Pinpoint the cell where the given text exists, returning its (X, Y) midpoint coordinate. 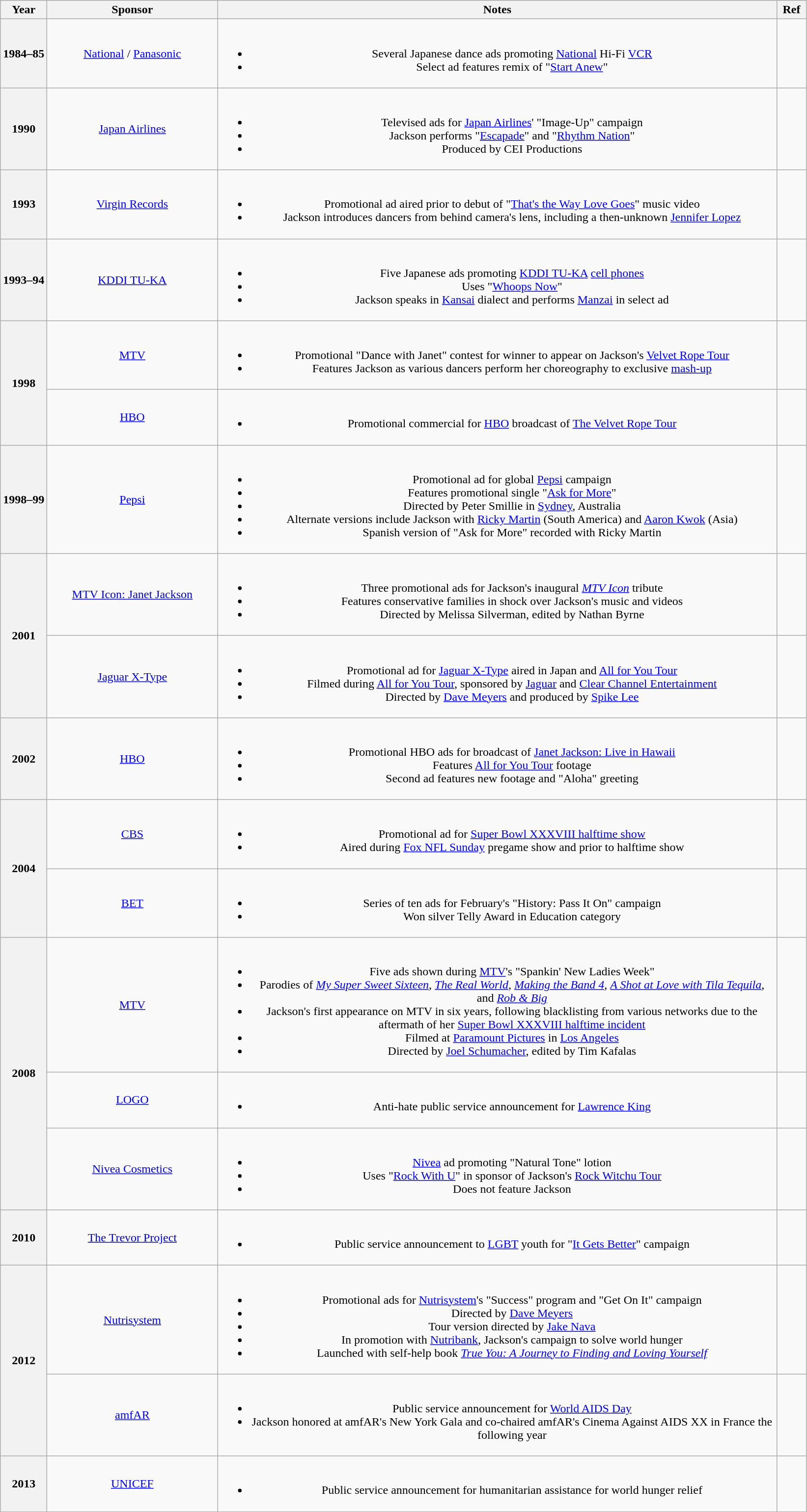
Jaguar X-Type (133, 677)
Promotional ad for Super Bowl XXXVIII halftime showAired during Fox NFL Sunday pregame show and prior to halftime show (497, 834)
Pepsi (133, 499)
National / Panasonic (133, 54)
2010 (24, 1237)
2013 (24, 1484)
2002 (24, 758)
amfAR (133, 1415)
The Trevor Project (133, 1237)
1993 (24, 204)
UNICEF (133, 1484)
Series of ten ads for February's "History: Pass It On" campaignWon silver Telly Award in Education category (497, 903)
Five Japanese ads promoting KDDI TU-KA cell phonesUses "Whoops Now"Jackson speaks in Kansai dialect and performs Manzai in select ad (497, 280)
Virgin Records (133, 204)
Nivea Cosmetics (133, 1169)
Several Japanese dance ads promoting National Hi-Fi VCRSelect ad features remix of "Start Anew" (497, 54)
1998 (24, 383)
Promotional commercial for HBO broadcast of The Velvet Rope Tour (497, 417)
Notes (497, 10)
KDDI TU-KA (133, 280)
Year (24, 10)
2012 (24, 1361)
Japan Airlines (133, 129)
2008 (24, 1073)
Televised ads for Japan Airlines' "Image-Up" campaignJackson performs "Escapade" and "Rhythm Nation"Produced by CEI Productions (497, 129)
2001 (24, 635)
Nutrisystem (133, 1320)
Public service announcement for humanitarian assistance for world hunger relief (497, 1484)
Public service announcement to LGBT youth for "It Gets Better" campaign (497, 1237)
Nivea ad promoting "Natural Tone" lotionUses "Rock With U" in sponsor of Jackson's Rock Witchu TourDoes not feature Jackson (497, 1169)
Anti-hate public service announcement for Lawrence King (497, 1100)
1990 (24, 129)
Ref (792, 10)
1998–99 (24, 499)
LOGO (133, 1100)
1993–94 (24, 280)
Sponsor (133, 10)
MTV Icon: Janet Jackson (133, 594)
BET (133, 903)
2004 (24, 868)
1984–85 (24, 54)
CBS (133, 834)
